Return (X, Y) of the center of cell containing provided text 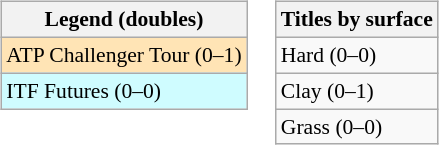
Legend (doubles) (124, 20)
ITF Futures (0–0) (124, 91)
ATP Challenger Tour (0–1) (124, 55)
Grass (0–0) (357, 127)
Clay (0–1) (357, 91)
Hard (0–0) (357, 55)
Titles by surface (357, 20)
